Return [X, Y] of the center of cell containing provided text 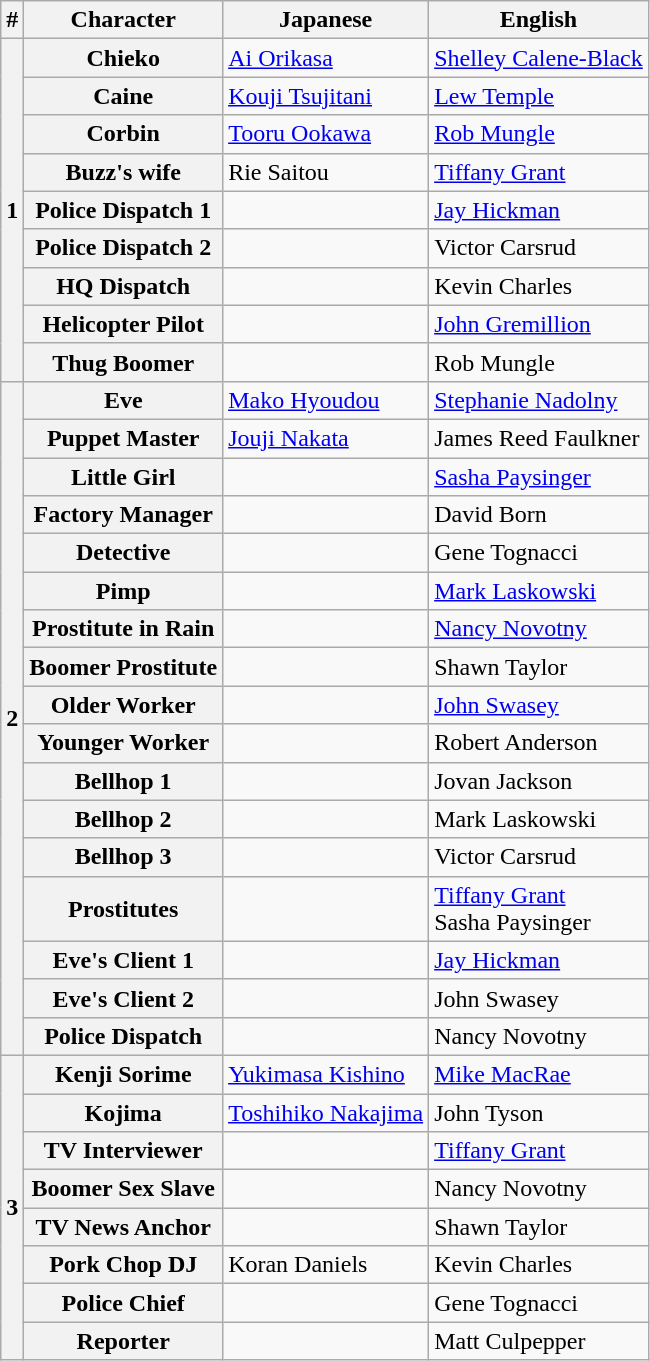
Pork Chop DJ [124, 1265]
Corbin [124, 134]
Kojima [124, 1113]
James Reed Faulkner [539, 438]
David Born [539, 515]
Jouji Nakata [326, 438]
Reporter [124, 1341]
Boomer Sex Slave [124, 1189]
Lew Temple [539, 96]
Character [124, 20]
Factory Manager [124, 515]
Prostitutes [124, 908]
Mako Hyoudou [326, 400]
2 [12, 718]
Police Chief [124, 1303]
Eve [124, 400]
Little Girl [124, 477]
Bellhop 2 [124, 819]
Tiffany GrantSasha Paysinger [539, 908]
Rie Saitou [326, 172]
TV News Anchor [124, 1227]
Bellhop 3 [124, 857]
Eve's Client 2 [124, 998]
Police Dispatch 2 [124, 248]
Police Dispatch [124, 1036]
Caine [124, 96]
English [539, 20]
John Gremillion [539, 324]
Detective [124, 553]
Bellhop 1 [124, 781]
Buzz's wife [124, 172]
Eve's Client 1 [124, 960]
Sasha Paysinger [539, 477]
Boomer Prostitute [124, 667]
Prostitute in Rain [124, 629]
Chieko [124, 58]
Police Dispatch 1 [124, 210]
Kouji Tsujitani [326, 96]
Shelley Calene-Black [539, 58]
Younger Worker [124, 743]
Ai Orikasa [326, 58]
Puppet Master [124, 438]
Stephanie Nadolny [539, 400]
Pimp [124, 591]
Older Worker [124, 705]
TV Interviewer [124, 1151]
Kenji Sorime [124, 1074]
Japanese [326, 20]
# [12, 20]
Thug Boomer [124, 362]
Matt Culpepper [539, 1341]
John Tyson [539, 1113]
Yukimasa Kishino [326, 1074]
HQ Dispatch [124, 286]
Tooru Ookawa [326, 134]
Helicopter Pilot [124, 324]
Robert Anderson [539, 743]
Koran Daniels [326, 1265]
Mike MacRae [539, 1074]
1 [12, 210]
Toshihiko Nakajima [326, 1113]
Jovan Jackson [539, 781]
3 [12, 1207]
